Search for the cell housing the specified text and yield its [X, Y] center coordinate. 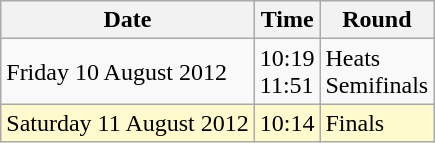
Round [377, 20]
10:14 [287, 123]
10:1911:51 [287, 72]
Saturday 11 August 2012 [128, 123]
Friday 10 August 2012 [128, 72]
HeatsSemifinals [377, 72]
Finals [377, 123]
Time [287, 20]
Date [128, 20]
